Detect which cell encompasses the target text, then output its (X, Y) center coordinate. 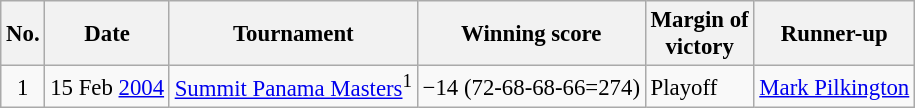
No. (23, 34)
−14 (72-68-68-66=274) (531, 87)
15 Feb 2004 (107, 87)
Mark Pilkington (834, 87)
Summit Panama Masters1 (293, 87)
1 (23, 87)
Playoff (700, 87)
Margin ofvictory (700, 34)
Tournament (293, 34)
Date (107, 34)
Runner-up (834, 34)
Winning score (531, 34)
